For the text-containing cell, return its midpoint in (x, y) coordinate format. 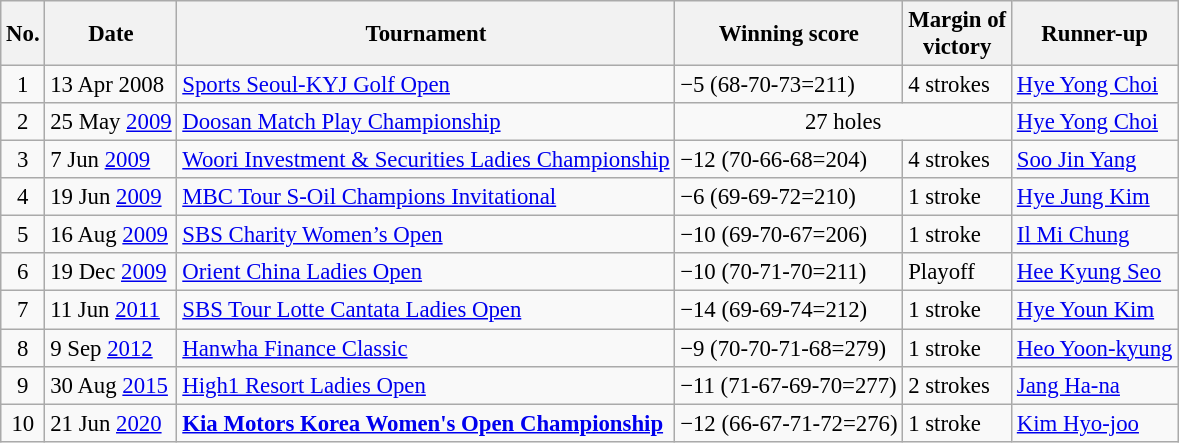
Orient China Ladies Open (426, 273)
Woori Investment & Securities Ladies Championship (426, 160)
−10 (70-71-70=211) (789, 273)
19 Dec 2009 (111, 273)
Kim Hyo-joo (1095, 423)
2 (23, 122)
Soo Jin Yang (1095, 160)
Heo Yoon-kyung (1095, 348)
SBS Tour Lotte Cantata Ladies Open (426, 310)
Hye Youn Kim (1095, 310)
−14 (69-69-74=212) (789, 310)
Kia Motors Korea Women's Open Championship (426, 423)
9 (23, 385)
8 (23, 348)
−12 (70-66-68=204) (789, 160)
Jang Ha-na (1095, 385)
27 holes (844, 122)
−6 (69-69-72=210) (789, 197)
11 Jun 2011 (111, 310)
−9 (70-70-71-68=279) (789, 348)
10 (23, 423)
Runner-up (1095, 34)
1 (23, 85)
13 Apr 2008 (111, 85)
5 (23, 235)
30 Aug 2015 (111, 385)
No. (23, 34)
Sports Seoul-KYJ Golf Open (426, 85)
25 May 2009 (111, 122)
Tournament (426, 34)
6 (23, 273)
21 Jun 2020 (111, 423)
Margin ofvictory (958, 34)
−10 (69-70-67=206) (789, 235)
4 (23, 197)
Playoff (958, 273)
19 Jun 2009 (111, 197)
2 strokes (958, 385)
7 (23, 310)
MBC Tour S-Oil Champions Invitational (426, 197)
Winning score (789, 34)
Hee Kyung Seo (1095, 273)
−11 (71-67-69-70=277) (789, 385)
Doosan Match Play Championship (426, 122)
3 (23, 160)
High1 Resort Ladies Open (426, 385)
−12 (66-67-71-72=276) (789, 423)
SBS Charity Women’s Open (426, 235)
Il Mi Chung (1095, 235)
7 Jun 2009 (111, 160)
−5 (68-70-73=211) (789, 85)
Hye Jung Kim (1095, 197)
Hanwha Finance Classic (426, 348)
Date (111, 34)
16 Aug 2009 (111, 235)
9 Sep 2012 (111, 348)
